Search for the cell housing the specified text and yield its [X, Y] center coordinate. 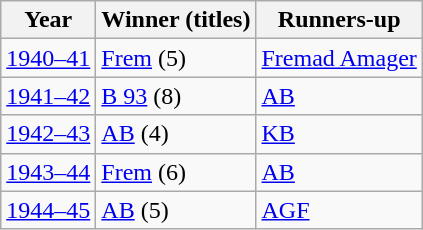
KB [339, 134]
B 93 (8) [176, 96]
1941–42 [48, 96]
Year [48, 20]
1944–45 [48, 210]
AB (4) [176, 134]
1943–44 [48, 172]
AGF [339, 210]
AB (5) [176, 210]
Frem (5) [176, 58]
1942–43 [48, 134]
Winner (titles) [176, 20]
Runners-up [339, 20]
Fremad Amager [339, 58]
Frem (6) [176, 172]
1940–41 [48, 58]
